Extract the (x, y) coordinate from the center of the cell holding the provided text.  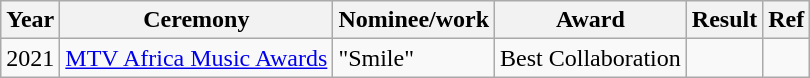
Ceremony (196, 20)
2021 (30, 58)
Ref (786, 20)
MTV Africa Music Awards (196, 58)
Year (30, 20)
Nominee/work (414, 20)
Best Collaboration (591, 58)
Award (591, 20)
Result (724, 20)
"Smile" (414, 58)
